Provide the (X, Y) coordinate of the cell's center where the given text is located.  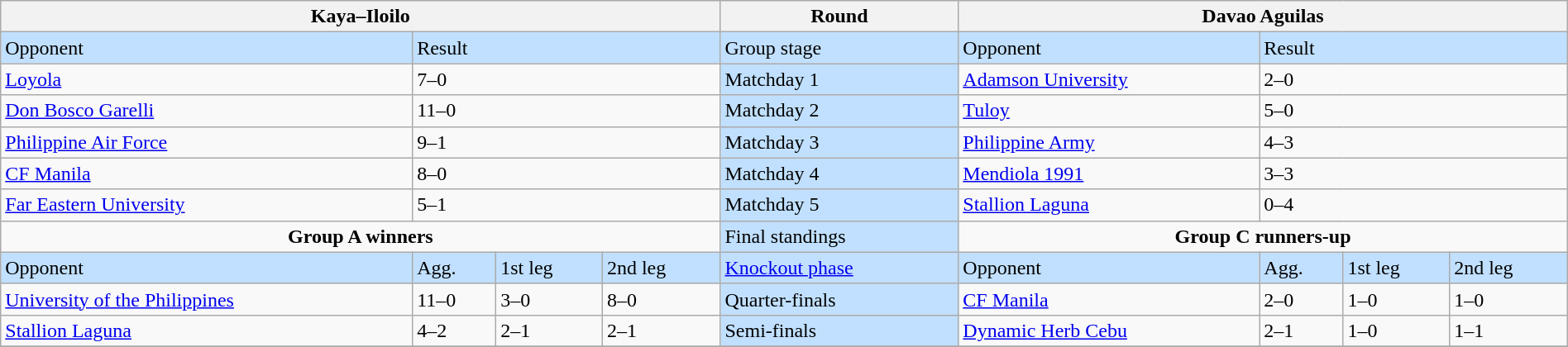
Round (839, 17)
Matchday 1 (839, 79)
Loyola (207, 79)
Kaya–Iloilo (361, 17)
Far Eastern University (207, 205)
3–3 (1413, 173)
Philippine Army (1109, 142)
Philippine Air Force (207, 142)
Quarter-finals (839, 299)
Matchday 2 (839, 111)
Knockout phase (839, 268)
Don Bosco Garelli (207, 111)
Adamson University (1109, 79)
Group stage (839, 48)
University of the Philippines (207, 299)
5–1 (566, 205)
Mendiola 1991 (1109, 173)
Final standings (839, 236)
Group C runners-up (1263, 236)
0–4 (1413, 205)
Semi-finals (839, 330)
Matchday 4 (839, 173)
3–0 (549, 299)
Dynamic Herb Cebu (1109, 330)
5–0 (1413, 111)
4–3 (1413, 142)
Matchday 3 (839, 142)
Group A winners (361, 236)
Tuloy (1109, 111)
Matchday 5 (839, 205)
1–1 (1508, 330)
Davao Aguilas (1263, 17)
4–2 (455, 330)
9–1 (566, 142)
7–0 (566, 79)
